Extract the [x, y] coordinate from the center of the cell holding the provided text.  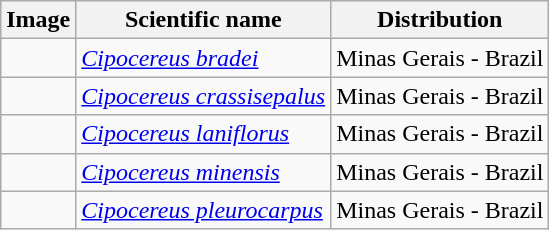
Distribution [440, 20]
Cipocereus crassisepalus [204, 96]
Cipocereus laniflorus [204, 134]
Image [38, 20]
Cipocereus minensis [204, 172]
Cipocereus bradei [204, 58]
Cipocereus pleurocarpus [204, 210]
Scientific name [204, 20]
